Return (x, y) of the center of cell containing provided text 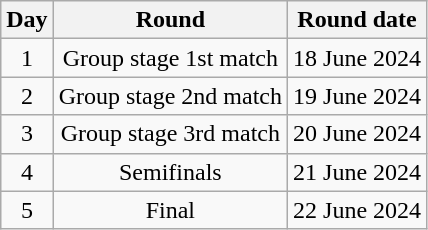
Round date (358, 20)
Semifinals (170, 172)
2 (27, 96)
18 June 2024 (358, 58)
4 (27, 172)
Day (27, 20)
19 June 2024 (358, 96)
Group stage 2nd match (170, 96)
Group stage 1st match (170, 58)
21 June 2024 (358, 172)
3 (27, 134)
Group stage 3rd match (170, 134)
Round (170, 20)
22 June 2024 (358, 210)
1 (27, 58)
20 June 2024 (358, 134)
Final (170, 210)
5 (27, 210)
